From the cell containing the given text, extract its center point as [X, Y] coordinate. 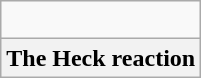
The Heck reaction [101, 58]
